From the cell containing the given text, extract its center point as (x, y) coordinate. 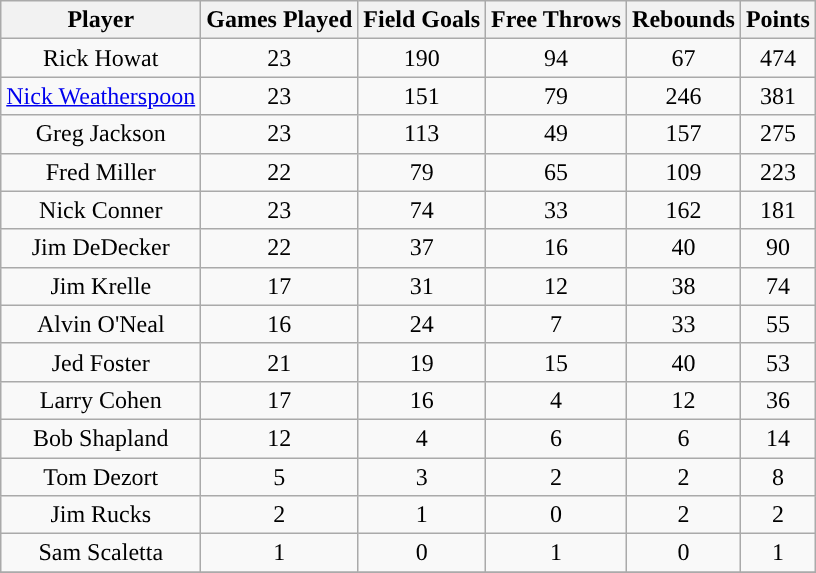
Jim DeDecker (101, 248)
Alvin O'Neal (101, 324)
Free Throws (556, 20)
53 (778, 362)
7 (556, 324)
246 (684, 96)
474 (778, 58)
Games Played (280, 20)
Sam Scaletta (101, 553)
109 (684, 172)
Nick Conner (101, 210)
Bob Shapland (101, 438)
381 (778, 96)
49 (556, 134)
Greg Jackson (101, 134)
162 (684, 210)
31 (422, 286)
Larry Cohen (101, 400)
Points (778, 20)
67 (684, 58)
90 (778, 248)
21 (280, 362)
36 (778, 400)
Field Goals (422, 20)
8 (778, 477)
Player (101, 20)
15 (556, 362)
5 (280, 477)
113 (422, 134)
Rebounds (684, 20)
37 (422, 248)
Rick Howat (101, 58)
65 (556, 172)
55 (778, 324)
19 (422, 362)
14 (778, 438)
Jed Foster (101, 362)
Jim Rucks (101, 515)
151 (422, 96)
24 (422, 324)
275 (778, 134)
Tom Dezort (101, 477)
181 (778, 210)
Jim Krelle (101, 286)
223 (778, 172)
Nick Weatherspoon (101, 96)
3 (422, 477)
38 (684, 286)
190 (422, 58)
Fred Miller (101, 172)
94 (556, 58)
157 (684, 134)
